For the text-containing cell, return its midpoint in (X, Y) coordinate format. 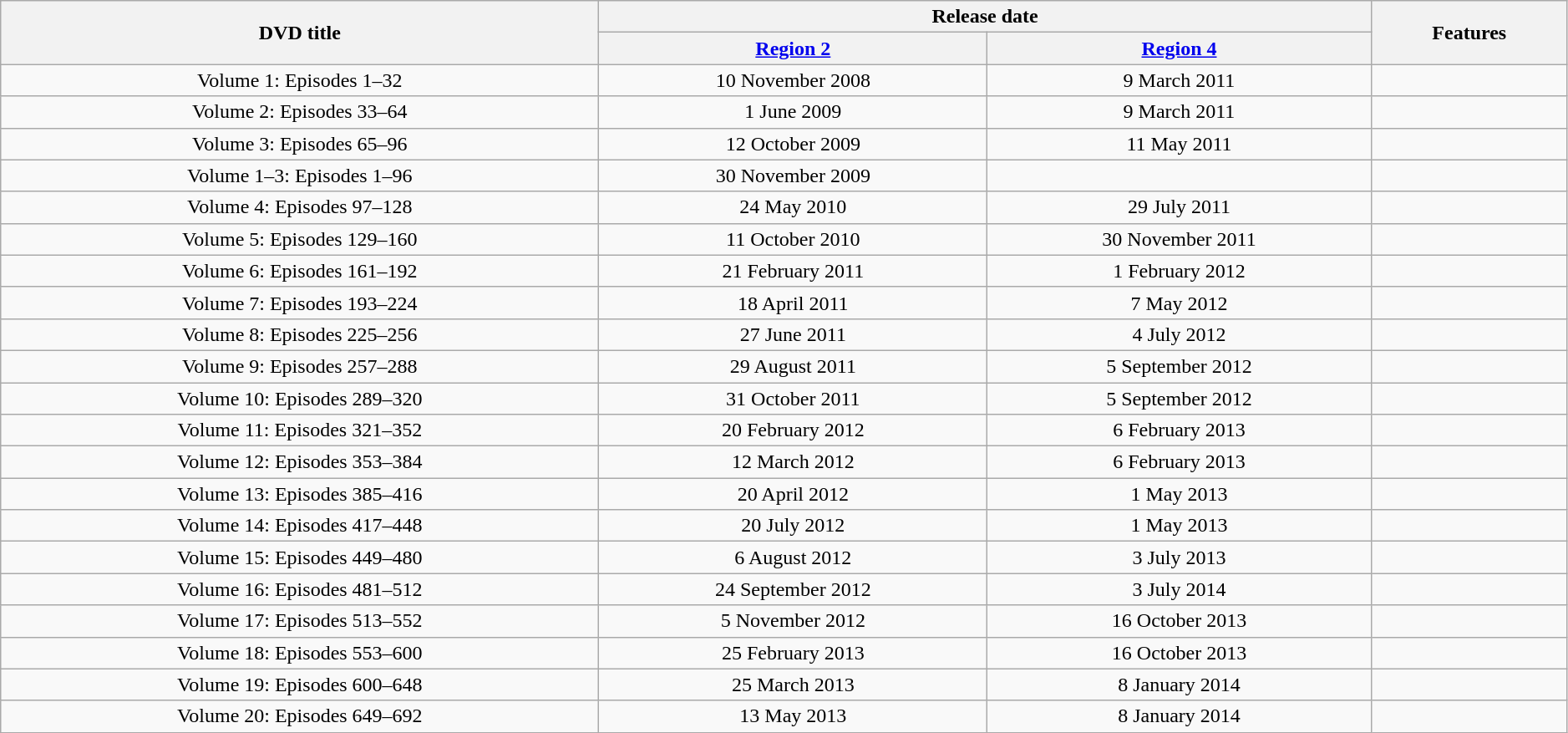
20 April 2012 (794, 494)
1 June 2009 (794, 112)
Volume 17: Episodes 513–552 (300, 621)
25 March 2013 (794, 685)
25 February 2013 (794, 653)
24 September 2012 (794, 589)
Volume 2: Episodes 33–64 (300, 112)
Release date (985, 17)
3 July 2013 (1180, 557)
6 August 2012 (794, 557)
Volume 18: Episodes 553–600 (300, 653)
21 February 2011 (794, 271)
Volume 11: Episodes 321–352 (300, 430)
20 July 2012 (794, 526)
11 May 2011 (1180, 144)
Features (1469, 33)
Volume 8: Episodes 225–256 (300, 334)
Volume 9: Episodes 257–288 (300, 366)
4 July 2012 (1180, 334)
27 June 2011 (794, 334)
Volume 5: Episodes 129–160 (300, 239)
31 October 2011 (794, 399)
Volume 16: Episodes 481–512 (300, 589)
Region 4 (1180, 48)
30 November 2009 (794, 176)
10 November 2008 (794, 80)
7 May 2012 (1180, 303)
Volume 19: Episodes 600–648 (300, 685)
29 August 2011 (794, 366)
Volume 10: Episodes 289–320 (300, 399)
Volume 7: Episodes 193–224 (300, 303)
30 November 2011 (1180, 239)
Volume 4: Episodes 97–128 (300, 207)
18 April 2011 (794, 303)
11 October 2010 (794, 239)
Region 2 (794, 48)
1 February 2012 (1180, 271)
29 July 2011 (1180, 207)
24 May 2010 (794, 207)
Volume 14: Episodes 417–448 (300, 526)
Volume 15: Episodes 449–480 (300, 557)
12 October 2009 (794, 144)
Volume 6: Episodes 161–192 (300, 271)
3 July 2014 (1180, 589)
13 May 2013 (794, 716)
Volume 1–3: Episodes 1–96 (300, 176)
DVD title (300, 33)
Volume 1: Episodes 1–32 (300, 80)
Volume 12: Episodes 353–384 (300, 462)
5 November 2012 (794, 621)
20 February 2012 (794, 430)
Volume 13: Episodes 385–416 (300, 494)
12 March 2012 (794, 462)
Volume 3: Episodes 65–96 (300, 144)
Volume 20: Episodes 649–692 (300, 716)
